Pinpoint the cell where the given text exists, returning its [X, Y] midpoint coordinate. 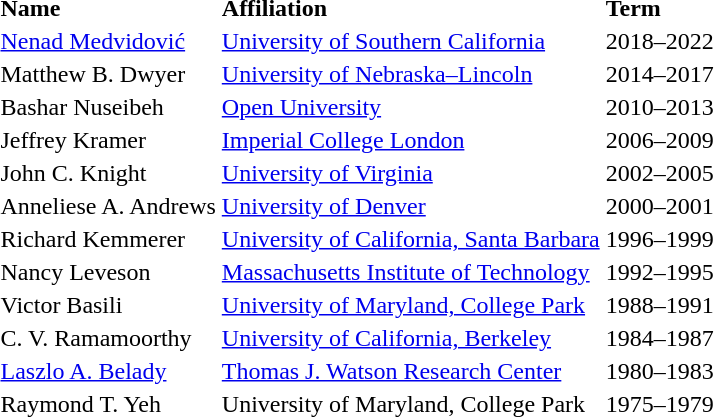
Open University [410, 107]
University of Nebraska–Lincoln [410, 74]
University of Southern California [410, 41]
Imperial College London [410, 140]
Thomas J. Watson Research Center [410, 371]
University of Virginia [410, 173]
Massachusetts Institute of Technology [410, 272]
University of Maryland, College Park [410, 305]
University of California, Santa Barbara [410, 239]
University of California, Berkeley [410, 338]
University of Denver [410, 206]
